From the cell containing the given text, extract its center point as [X, Y] coordinate. 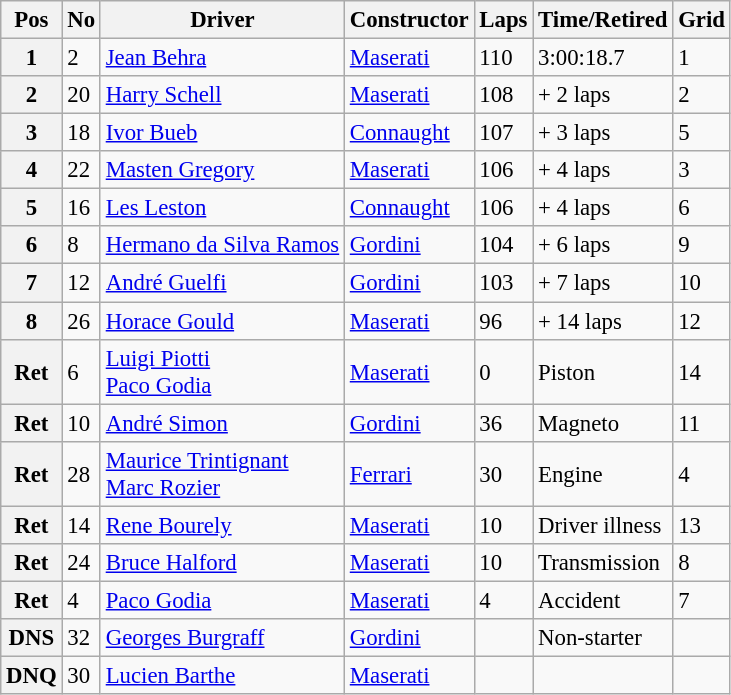
Georges Burgraff [222, 638]
Jean Behra [222, 58]
Accident [603, 600]
18 [81, 133]
Constructor [409, 20]
36 [504, 423]
Hermano da Silva Ramos [222, 245]
+ 2 laps [603, 95]
108 [504, 95]
Pos [32, 20]
Ferrari [409, 474]
+ 7 laps [603, 283]
0 [504, 372]
13 [702, 525]
96 [504, 321]
104 [504, 245]
+ 6 laps [603, 245]
20 [81, 95]
Ivor Bueb [222, 133]
Horace Gould [222, 321]
Paco Godia [222, 600]
Transmission [603, 563]
Piston [603, 372]
28 [81, 474]
Maurice Trintignant Marc Rozier [222, 474]
+ 3 laps [603, 133]
Masten Gregory [222, 170]
Non-starter [603, 638]
Engine [603, 474]
Driver [222, 20]
Magneto [603, 423]
107 [504, 133]
26 [81, 321]
24 [81, 563]
16 [81, 208]
Les Leston [222, 208]
+ 14 laps [603, 321]
Luigi Piotti Paco Godia [222, 372]
Lucien Barthe [222, 675]
9 [702, 245]
Laps [504, 20]
Harry Schell [222, 95]
No [81, 20]
32 [81, 638]
3:00:18.7 [603, 58]
22 [81, 170]
Time/Retired [603, 20]
110 [504, 58]
103 [504, 283]
DNQ [32, 675]
André Simon [222, 423]
Bruce Halford [222, 563]
DNS [32, 638]
André Guelfi [222, 283]
Rene Bourely [222, 525]
Grid [702, 20]
Driver illness [603, 525]
11 [702, 423]
